Locate the cell with the specified text and output its (X, Y) center coordinate. 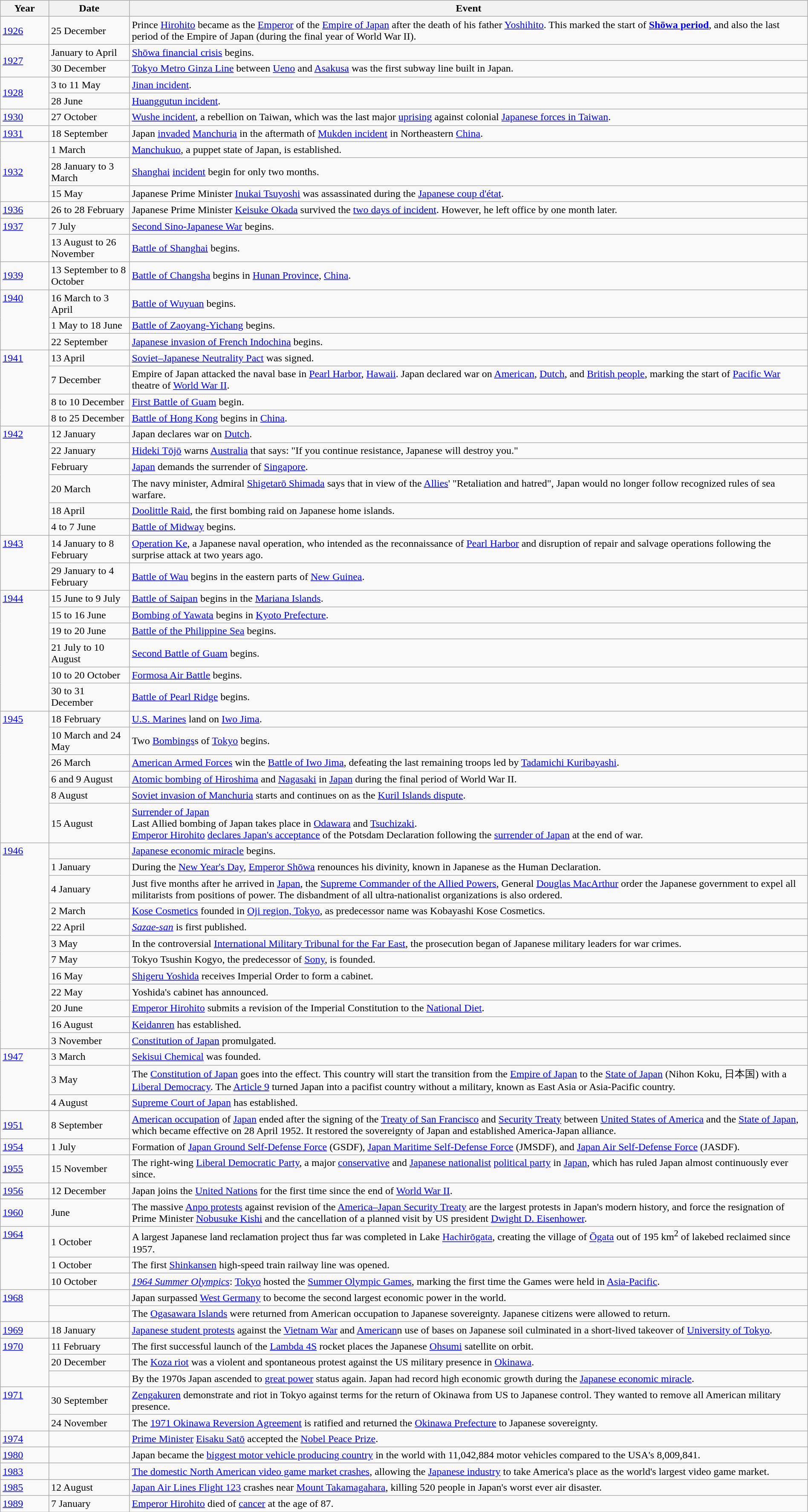
15 November (89, 1169)
10 October (89, 1281)
Formosa Air Battle begins. (469, 675)
Shōwa financial crisis begins. (469, 52)
18 April (89, 511)
American Armed Forces win the Battle of Iwo Jima, defeating the last remaining troops led by Tadamichi Kuribayashi. (469, 763)
Battle of the Philippine Sea begins. (469, 631)
1936 (25, 210)
February (89, 467)
3 March (89, 1057)
Japanese Prime Minister Keisuke Okada survived the two days of incident. However, he left office by one month later. (469, 210)
Huanggutun incident. (469, 101)
Kose Cosmetics founded in Oji region, Tokyo, as predecessor name was Kobayashi Kose Cosmetics. (469, 911)
1969 (25, 1330)
15 August (89, 823)
8 to 25 December (89, 418)
12 December (89, 1191)
Date (89, 9)
1 July (89, 1147)
1956 (25, 1191)
8 to 10 December (89, 402)
Battle of Hong Kong begins in China. (469, 418)
13 August to 26 November (89, 248)
22 January (89, 450)
1946 (25, 946)
Japan demands the surrender of Singapore. (469, 467)
The Koza riot was a violent and spontaneous protest against the US military presence in Okinawa. (469, 1362)
27 October (89, 117)
1964 (25, 1258)
Battle of Wuyuan begins. (469, 303)
22 May (89, 992)
10 March and 24 May (89, 741)
25 December (89, 31)
Soviet invasion of Manchuria starts and continues on as the Kuril Islands dispute. (469, 795)
1947 (25, 1080)
21 July to 10 August (89, 653)
28 June (89, 101)
Battle of Zaoyang-Yichang begins. (469, 326)
18 September (89, 133)
1985 (25, 1487)
Shigeru Yoshida receives Imperial Order to form a cabinet. (469, 976)
11 February (89, 1346)
The first successful launch of the Lambda 4S rocket places the Japanese Ohsumi satellite on orbit. (469, 1346)
1960 (25, 1213)
1942 (25, 481)
4 January (89, 889)
Constitution of Japan promulgated. (469, 1041)
1951 (25, 1125)
Sazae-san is first published. (469, 927)
Japanese Prime Minister Inukai Tsuyoshi was assassinated during the Japanese coup d'état. (469, 193)
1939 (25, 276)
1964 Summer Olympics: Tokyo hosted the Summer Olympic Games, marking the first time the Games were held in Asia-Pacific. (469, 1281)
30 to 31 December (89, 697)
2 March (89, 911)
4 August (89, 1103)
8 September (89, 1125)
Japan invaded Manchuria in the aftermath of Mukden incident in Northeastern China. (469, 133)
Formation of Japan Ground Self-Defense Force (GSDF), Japan Maritime Self-Defense Force (JMSDF), and Japan Air Self-Defense Force (JASDF). (469, 1147)
20 December (89, 1362)
Japan surpassed West Germany to become the second largest economic power in the world. (469, 1298)
7 July (89, 226)
1954 (25, 1147)
1989 (25, 1504)
16 May (89, 976)
1945 (25, 776)
Battle of Wau begins in the eastern parts of New Guinea. (469, 577)
First Battle of Guam begin. (469, 402)
Japan joins the United Nations for the first time since the end of World War II. (469, 1191)
24 November (89, 1423)
1927 (25, 61)
28 January to 3 March (89, 171)
18 January (89, 1330)
1931 (25, 133)
Soviet–Japanese Neutrality Pact was signed. (469, 358)
1 January (89, 867)
1930 (25, 117)
Yoshida's cabinet has announced. (469, 992)
26 to 28 February (89, 210)
29 January to 4 February (89, 577)
18 February (89, 719)
Manchukuo, a puppet state of Japan, is established. (469, 150)
20 June (89, 1008)
Prime Minister Eisaku Satō accepted the Nobel Peace Prize. (469, 1439)
16 August (89, 1024)
16 March to 3 April (89, 303)
U.S. Marines land on Iwo Jima. (469, 719)
26 March (89, 763)
Atomic bombing of Hiroshima and Nagasaki in Japan during the final period of World War II. (469, 779)
January to April (89, 52)
1968 (25, 1306)
1926 (25, 31)
20 March (89, 488)
Year (25, 9)
22 April (89, 927)
1932 (25, 171)
1955 (25, 1169)
1 May to 18 June (89, 326)
13 April (89, 358)
22 September (89, 342)
1928 (25, 93)
Keidanren has established. (469, 1024)
Battle of Saipan begins in the Mariana Islands. (469, 599)
15 May (89, 193)
Supreme Court of Japan has established. (469, 1103)
30 December (89, 69)
During the New Year's Day, Emperor Shōwa renounces his divinity, known in Japanese as the Human Declaration. (469, 867)
12 January (89, 434)
Japanese invasion of French Indochina begins. (469, 342)
June (89, 1213)
10 to 20 October (89, 675)
3 to 11 May (89, 85)
1937 (25, 240)
Japan declares war on Dutch. (469, 434)
Battle of Pearl Ridge begins. (469, 697)
Shanghai incident begin for only two months. (469, 171)
By the 1970s Japan ascended to great power status again. Japan had record high economic growth during the Japanese economic miracle. (469, 1379)
1974 (25, 1439)
14 January to 8 February (89, 549)
Japan Air Lines Flight 123 crashes near Mount Takamagahara, killing 520 people in Japan's worst ever air disaster. (469, 1487)
6 and 9 August (89, 779)
19 to 20 June (89, 631)
In the controversial International Military Tribunal for the Far East, the prosecution began of Japanese military leaders for war crimes. (469, 944)
Hideki Tōjō warns Australia that says: "If you continue resistance, Japanese will destroy you." (469, 450)
The 1971 Okinawa Reversion Agreement is ratified and returned the Okinawa Prefecture to Japanese sovereignty. (469, 1423)
30 September (89, 1400)
15 to 16 June (89, 615)
Battle of Changsha begins in Hunan Province, China. (469, 276)
Jinan incident. (469, 85)
1970 (25, 1362)
Doolittle Raid, the first bombing raid on Japanese home islands. (469, 511)
15 June to 9 July (89, 599)
Japan became the biggest motor vehicle producing country in the world with 11,042,884 motor vehicles compared to the USA's 8,009,841. (469, 1455)
The first Shinkansen high-speed train railway line was opened. (469, 1265)
7 January (89, 1504)
Sekisui Chemical was founded. (469, 1057)
1 March (89, 150)
Emperor Hirohito died of cancer at the age of 87. (469, 1504)
Bombing of Yawata begins in Kyoto Prefecture. (469, 615)
Tokyo Tsushin Kogyo, the predecessor of Sony, is founded. (469, 960)
Battle of Midway begins. (469, 527)
1941 (25, 388)
Event (469, 9)
4 to 7 June (89, 527)
Second Sino-Japanese War begins. (469, 226)
13 September to 8 October (89, 276)
1983 (25, 1471)
Wushe incident, a rebellion on Taiwan, which was the last major uprising against colonial Japanese forces in Taiwan. (469, 117)
The Ogasawara Islands were returned from American occupation to Japanese sovereignty. Japanese citizens were allowed to return. (469, 1314)
7 May (89, 960)
1980 (25, 1455)
1943 (25, 563)
Two Bombingss of Tokyo begins. (469, 741)
1971 (25, 1409)
Battle of Shanghai begins. (469, 248)
3 November (89, 1041)
8 August (89, 795)
12 August (89, 1487)
Tokyo Metro Ginza Line between Ueno and Asakusa was the first subway line built in Japan. (469, 69)
1940 (25, 320)
7 December (89, 380)
1944 (25, 651)
Emperor Hirohito submits a revision of the Imperial Constitution to the National Diet. (469, 1008)
Japanese economic miracle begins. (469, 851)
Second Battle of Guam begins. (469, 653)
